Find where the given text appears and provide that cell's center as (x, y) coordinate. 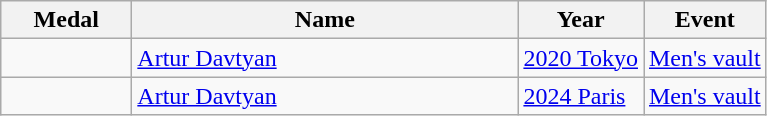
Medal (66, 20)
2020 Tokyo (581, 58)
Year (581, 20)
2024 Paris (581, 96)
Event (706, 20)
Name (325, 20)
